From the cell containing the given text, extract its center point as [x, y] coordinate. 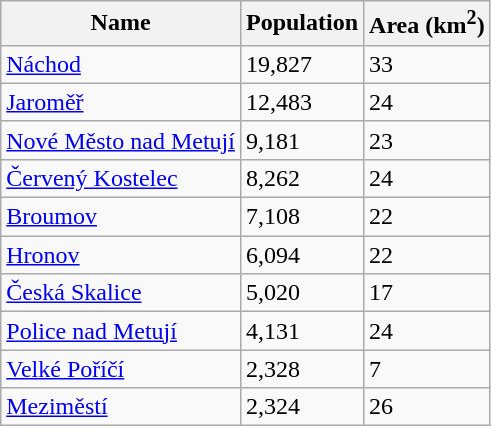
9,181 [302, 140]
5,020 [302, 293]
Population [302, 24]
8,262 [302, 178]
7 [428, 369]
Police nad Metují [121, 331]
12,483 [302, 102]
Velké Poříčí [121, 369]
Červený Kostelec [121, 178]
Meziměstí [121, 407]
2,328 [302, 369]
6,094 [302, 255]
Česká Skalice [121, 293]
Hronov [121, 255]
19,827 [302, 64]
Name [121, 24]
Jaroměř [121, 102]
Area (km2) [428, 24]
26 [428, 407]
2,324 [302, 407]
Náchod [121, 64]
Nové Město nad Metují [121, 140]
23 [428, 140]
33 [428, 64]
4,131 [302, 331]
7,108 [302, 217]
17 [428, 293]
Broumov [121, 217]
